Detect which cell encompasses the target text, then output its [X, Y] center coordinate. 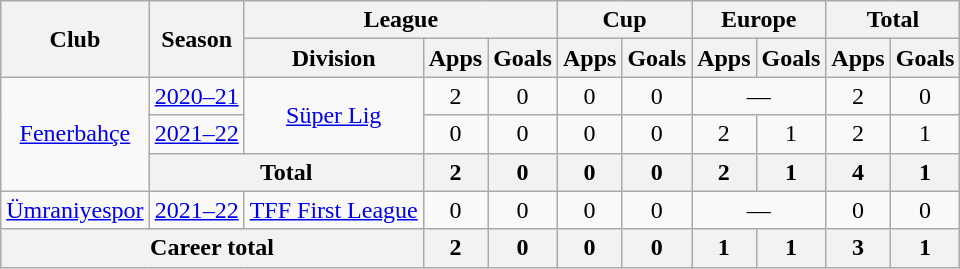
Ümraniyespor [75, 210]
League [400, 20]
Division [334, 58]
Career total [212, 248]
Europe [759, 20]
Cup [624, 20]
2020–21 [196, 96]
Club [75, 39]
3 [858, 248]
Süper Lig [334, 115]
4 [858, 172]
Season [196, 39]
Fenerbahçe [75, 134]
TFF First League [334, 210]
